Capture the cell that displays the provided text and extract its [X, Y] central coordinate. 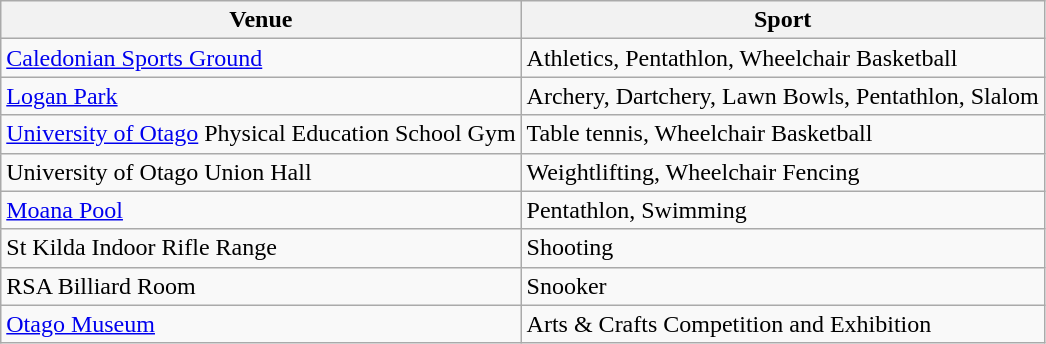
Table tennis, Wheelchair Basketball [782, 134]
University of Otago Union Hall [261, 172]
Caledonian Sports Ground [261, 58]
Venue [261, 20]
Weightlifting, Wheelchair Fencing [782, 172]
Otago Museum [261, 324]
St Kilda Indoor Rifle Range [261, 248]
Shooting [782, 248]
Athletics, Pentathlon, Wheelchair Basketball [782, 58]
Pentathlon, Swimming [782, 210]
Moana Pool [261, 210]
Snooker [782, 286]
Arts & Crafts Competition and Exhibition [782, 324]
University of Otago Physical Education School Gym [261, 134]
RSA Billiard Room [261, 286]
Sport [782, 20]
Archery, Dartchery, Lawn Bowls, Pentathlon, Slalom [782, 96]
Logan Park [261, 96]
